Capture the cell that displays the provided text and extract its [X, Y] central coordinate. 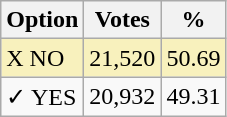
21,520 [122, 58]
49.31 [194, 97]
50.69 [194, 58]
% [194, 20]
X NO [42, 58]
✓ YES [42, 97]
Option [42, 20]
20,932 [122, 97]
Votes [122, 20]
